For the text-containing cell, return its midpoint in (x, y) coordinate format. 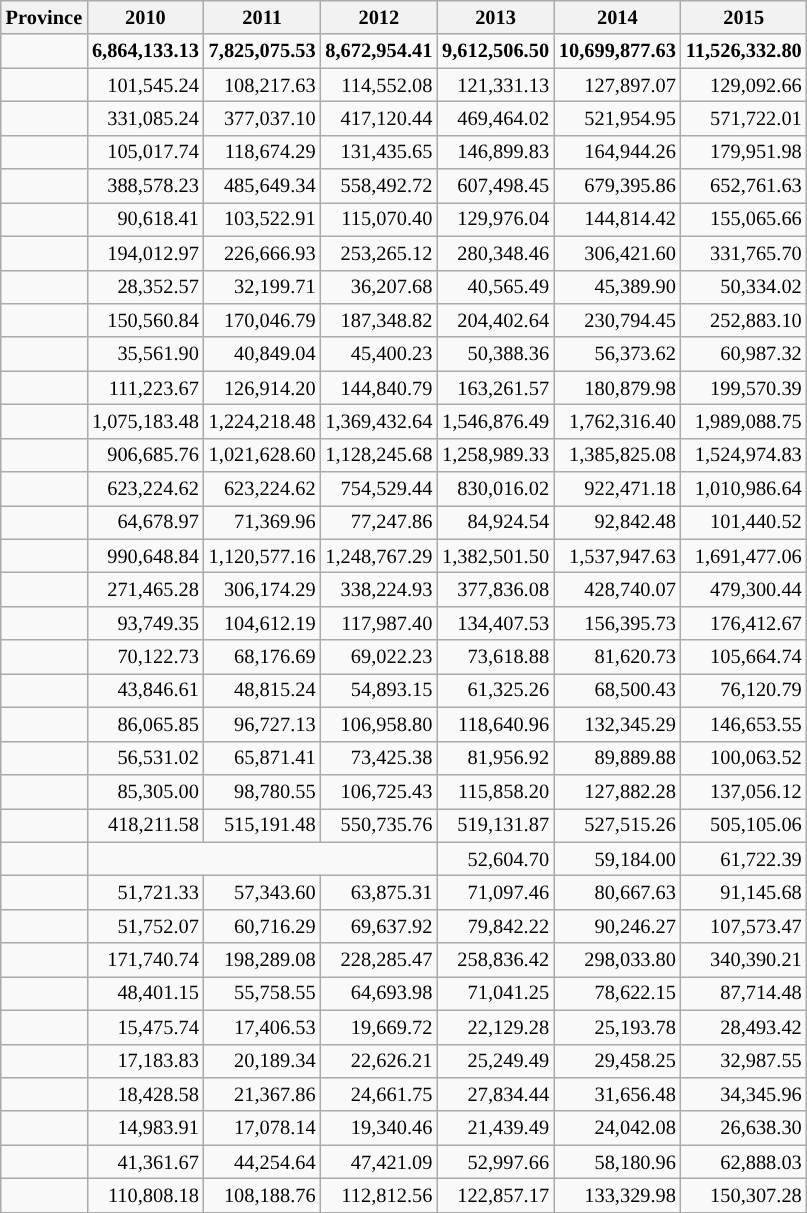
194,012.97 (146, 253)
21,439.49 (496, 1128)
101,545.24 (146, 85)
527,515.26 (618, 825)
1,369,432.64 (378, 421)
41,361.67 (146, 1162)
331,085.24 (146, 118)
50,388.36 (496, 354)
69,022.23 (378, 657)
55,758.55 (262, 993)
2015 (744, 17)
90,618.41 (146, 219)
1,537,947.63 (618, 556)
57,343.60 (262, 892)
61,722.39 (744, 859)
19,340.46 (378, 1128)
137,056.12 (744, 791)
515,191.48 (262, 825)
Province (44, 17)
150,560.84 (146, 320)
2013 (496, 17)
428,740.07 (618, 589)
1,248,767.29 (378, 556)
9,612,506.50 (496, 51)
108,217.63 (262, 85)
111,223.67 (146, 388)
107,573.47 (744, 926)
150,307.28 (744, 1195)
7,825,075.53 (262, 51)
132,345.29 (618, 724)
96,727.13 (262, 724)
85,305.00 (146, 791)
22,129.28 (496, 1027)
144,840.79 (378, 388)
28,352.57 (146, 287)
607,498.45 (496, 186)
2010 (146, 17)
64,678.97 (146, 522)
129,976.04 (496, 219)
71,097.46 (496, 892)
106,725.43 (378, 791)
230,794.45 (618, 320)
60,987.32 (744, 354)
155,065.66 (744, 219)
76,120.79 (744, 690)
24,042.08 (618, 1128)
17,406.53 (262, 1027)
338,224.93 (378, 589)
922,471.18 (618, 489)
26,638.30 (744, 1128)
52,604.70 (496, 859)
78,622.15 (618, 993)
62,888.03 (744, 1162)
156,395.73 (618, 623)
1,224,218.48 (262, 421)
90,246.27 (618, 926)
377,836.08 (496, 589)
117,987.40 (378, 623)
252,883.10 (744, 320)
19,669.72 (378, 1027)
558,492.72 (378, 186)
199,570.39 (744, 388)
505,105.06 (744, 825)
105,664.74 (744, 657)
84,924.54 (496, 522)
103,522.91 (262, 219)
388,578.23 (146, 186)
127,897.07 (618, 85)
754,529.44 (378, 489)
32,987.55 (744, 1061)
126,914.20 (262, 388)
306,421.60 (618, 253)
8,672,954.41 (378, 51)
106,958.80 (378, 724)
45,400.23 (378, 354)
65,871.41 (262, 758)
60,716.29 (262, 926)
114,552.08 (378, 85)
100,063.52 (744, 758)
1,010,986.64 (744, 489)
1,382,501.50 (496, 556)
306,174.29 (262, 589)
133,329.98 (618, 1195)
98,780.55 (262, 791)
22,626.21 (378, 1061)
418,211.58 (146, 825)
110,808.18 (146, 1195)
571,722.01 (744, 118)
71,369.96 (262, 522)
990,648.84 (146, 556)
80,667.63 (618, 892)
40,565.49 (496, 287)
271,465.28 (146, 589)
163,261.57 (496, 388)
521,954.95 (618, 118)
44,254.64 (262, 1162)
115,858.20 (496, 791)
479,300.44 (744, 589)
101,440.52 (744, 522)
146,653.55 (744, 724)
68,176.69 (262, 657)
377,037.10 (262, 118)
134,407.53 (496, 623)
550,735.76 (378, 825)
48,401.15 (146, 993)
87,714.48 (744, 993)
2014 (618, 17)
14,983.91 (146, 1128)
18,428.58 (146, 1094)
28,493.42 (744, 1027)
73,618.88 (496, 657)
131,435.65 (378, 152)
340,390.21 (744, 960)
485,649.34 (262, 186)
2012 (378, 17)
171,740.74 (146, 960)
68,500.43 (618, 690)
56,373.62 (618, 354)
144,814.42 (618, 219)
73,425.38 (378, 758)
35,561.90 (146, 354)
10,699,877.63 (618, 51)
25,249.49 (496, 1061)
45,389.90 (618, 287)
1,128,245.68 (378, 455)
34,345.96 (744, 1094)
51,752.07 (146, 926)
228,285.47 (378, 960)
47,421.09 (378, 1162)
1,762,316.40 (618, 421)
253,265.12 (378, 253)
105,017.74 (146, 152)
61,325.26 (496, 690)
64,693.98 (378, 993)
298,033.80 (618, 960)
112,812.56 (378, 1195)
50,334.02 (744, 287)
69,637.92 (378, 926)
127,882.28 (618, 791)
258,836.42 (496, 960)
52,997.66 (496, 1162)
71,041.25 (496, 993)
36,207.68 (378, 287)
21,367.86 (262, 1094)
129,092.66 (744, 85)
1,989,088.75 (744, 421)
86,065.85 (146, 724)
1,385,825.08 (618, 455)
40,849.04 (262, 354)
70,122.73 (146, 657)
1,021,628.60 (262, 455)
81,956.92 (496, 758)
469,464.02 (496, 118)
54,893.15 (378, 690)
519,131.87 (496, 825)
31,656.48 (618, 1094)
77,247.86 (378, 522)
1,075,183.48 (146, 421)
91,145.68 (744, 892)
63,875.31 (378, 892)
2011 (262, 17)
830,016.02 (496, 489)
11,526,332.80 (744, 51)
176,412.67 (744, 623)
20,189.34 (262, 1061)
122,857.17 (496, 1195)
179,951.98 (744, 152)
56,531.02 (146, 758)
180,879.98 (618, 388)
204,402.64 (496, 320)
198,289.08 (262, 960)
1,120,577.16 (262, 556)
679,395.86 (618, 186)
164,944.26 (618, 152)
280,348.46 (496, 253)
115,070.40 (378, 219)
58,180.96 (618, 1162)
43,846.61 (146, 690)
1,546,876.49 (496, 421)
93,749.35 (146, 623)
121,331.13 (496, 85)
48,815.24 (262, 690)
27,834.44 (496, 1094)
170,046.79 (262, 320)
1,691,477.06 (744, 556)
118,640.96 (496, 724)
906,685.76 (146, 455)
81,620.73 (618, 657)
29,458.25 (618, 1061)
118,674.29 (262, 152)
92,842.48 (618, 522)
1,524,974.83 (744, 455)
187,348.82 (378, 320)
146,899.83 (496, 152)
104,612.19 (262, 623)
24,661.75 (378, 1094)
331,765.70 (744, 253)
17,183.83 (146, 1061)
15,475.74 (146, 1027)
226,666.93 (262, 253)
32,199.71 (262, 287)
89,889.88 (618, 758)
108,188.76 (262, 1195)
6,864,133.13 (146, 51)
417,120.44 (378, 118)
59,184.00 (618, 859)
1,258,989.33 (496, 455)
652,761.63 (744, 186)
25,193.78 (618, 1027)
79,842.22 (496, 926)
17,078.14 (262, 1128)
51,721.33 (146, 892)
